Provide the [x, y] coordinate of the cell's center where the given text is located.  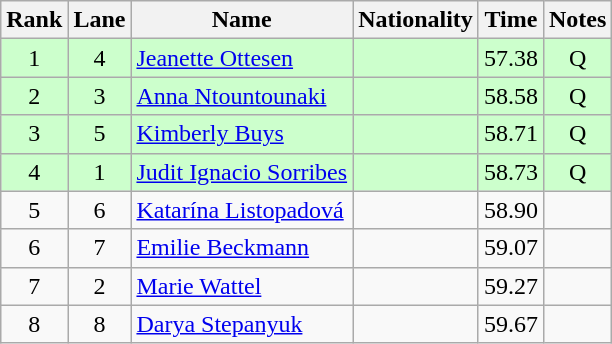
Lane [100, 20]
58.73 [510, 172]
Rank [34, 20]
Anna Ntountounaki [242, 96]
Nationality [416, 20]
Emilie Beckmann [242, 248]
59.67 [510, 324]
59.27 [510, 286]
58.58 [510, 96]
Marie Wattel [242, 286]
Katarína Listopadová [242, 210]
58.71 [510, 134]
Kimberly Buys [242, 134]
Judit Ignacio Sorribes [242, 172]
Time [510, 20]
Jeanette Ottesen [242, 58]
Notes [577, 20]
Name [242, 20]
57.38 [510, 58]
Darya Stepanyuk [242, 324]
59.07 [510, 248]
58.90 [510, 210]
